Find where the given text appears and provide that cell's center as (x, y) coordinate. 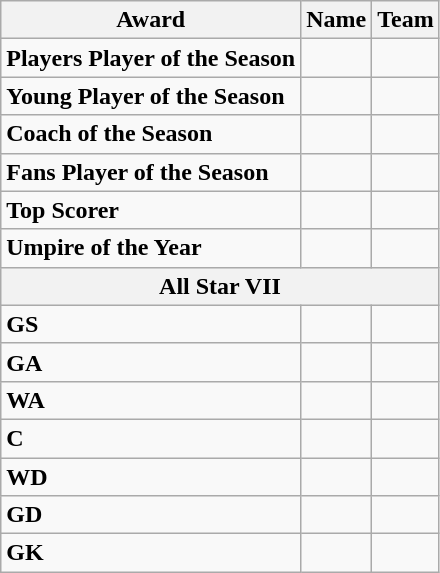
Fans Player of the Season (151, 172)
Top Scorer (151, 210)
Coach of the Season (151, 134)
WD (151, 477)
GA (151, 362)
GK (151, 553)
GD (151, 515)
WA (151, 400)
C (151, 438)
GS (151, 324)
Young Player of the Season (151, 96)
Award (151, 20)
All Star VII (220, 286)
Name (336, 20)
Umpire of the Year (151, 248)
Team (406, 20)
Players Player of the Season (151, 58)
